Determine the [x, y] coordinate at the center of the cell enclosing the given text.  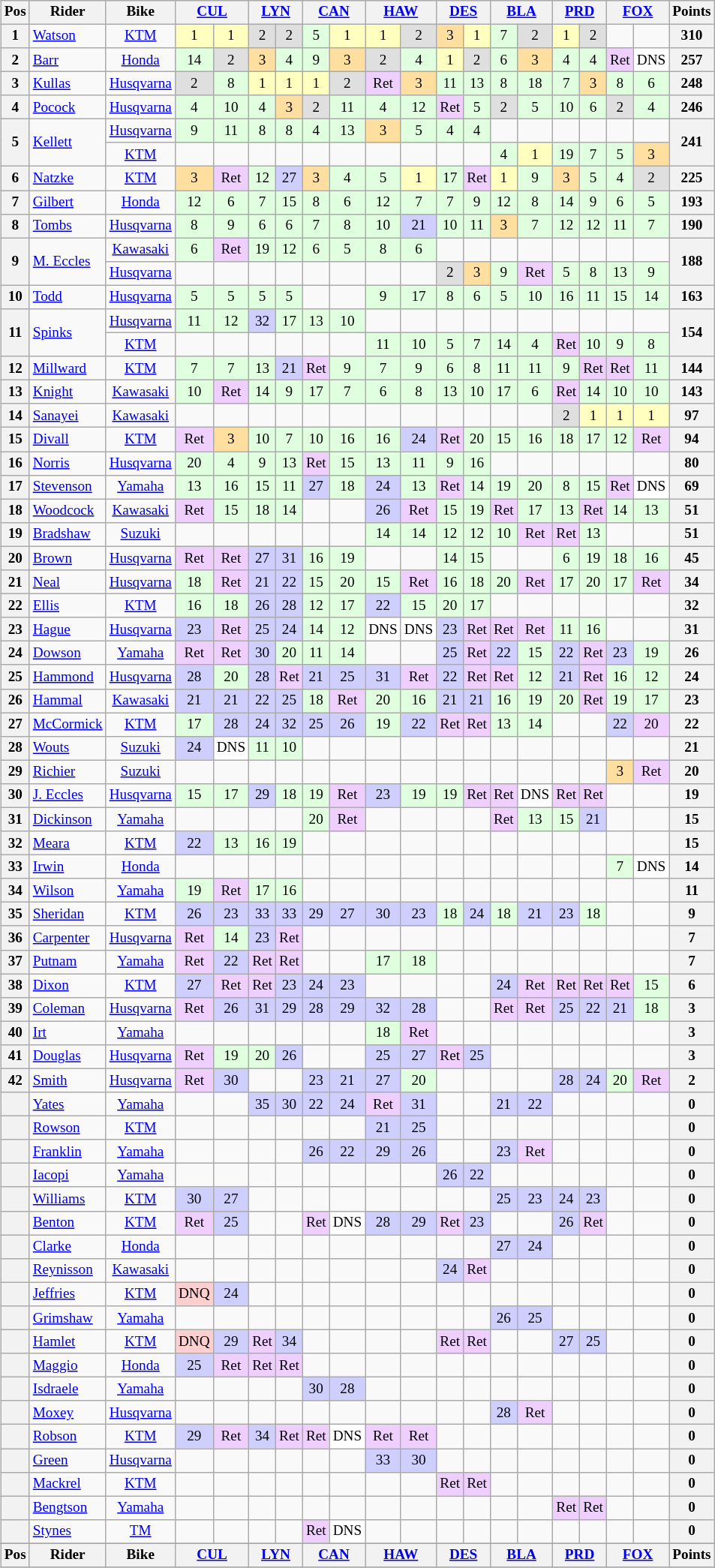
Clarke [68, 1247]
193 [692, 203]
225 [692, 179]
Reynisson [68, 1270]
143 [692, 392]
Millward [68, 368]
Hammond [68, 677]
Irt [68, 1033]
Dickinson [68, 819]
Robson [68, 1437]
Yates [68, 1104]
45 [692, 558]
Pocock [68, 107]
Stevenson [68, 487]
M. Eccles [68, 261]
Mackrel [68, 1484]
Natzke [68, 179]
Barr [68, 60]
38 [15, 986]
Meara [68, 843]
257 [692, 60]
310 [692, 36]
J. Eccles [68, 796]
Dixon [68, 986]
42 [15, 1080]
Stynes [68, 1531]
190 [692, 226]
Hague [68, 629]
Hammal [68, 701]
248 [692, 83]
Wouts [68, 748]
Benton [68, 1223]
Rowson [68, 1128]
39 [15, 1009]
Hamlet [68, 1341]
Watson [68, 36]
McCormick [68, 725]
Coleman [68, 1009]
Sanayei [68, 416]
69 [692, 487]
154 [692, 333]
Ellis [68, 605]
Divall [68, 440]
Kullas [68, 83]
Putnam [68, 962]
Green [68, 1461]
Dowson [68, 653]
Carpenter [68, 938]
TM [140, 1531]
188 [692, 261]
80 [692, 464]
Bengtson [68, 1508]
Williams [68, 1199]
144 [692, 368]
37 [15, 962]
Tombs [68, 226]
Irwin [68, 867]
Smith [68, 1080]
Kellett [68, 143]
Norris [68, 464]
246 [692, 107]
163 [692, 297]
241 [692, 143]
Wilson [68, 891]
Richier [68, 772]
97 [692, 416]
Moxey [68, 1413]
Brown [68, 558]
Gilbert [68, 203]
Sheridan [68, 915]
Knight [68, 392]
94 [692, 440]
41 [15, 1057]
36 [15, 938]
Isdraele [68, 1389]
Jeffries [68, 1294]
Spinks [68, 333]
Grimshaw [68, 1318]
Iacopi [68, 1176]
Todd [68, 297]
40 [15, 1033]
Neal [68, 582]
Franklin [68, 1152]
Douglas [68, 1057]
Maggio [68, 1365]
Woodcock [68, 511]
Bradshaw [68, 535]
